Identify which cell holds the provided text, then report its [x, y] central coordinate. 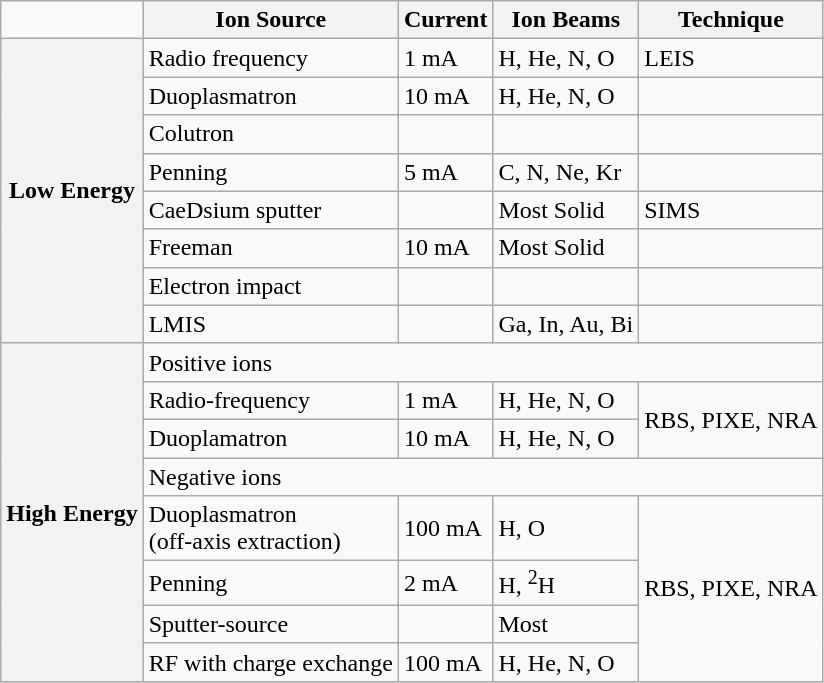
Duoplasmatron(off-axis extraction) [270, 528]
Duoplasmatron [270, 96]
Duoplamatron [270, 438]
RF with charge exchange [270, 662]
Negative ions [483, 477]
C, N, Ne, Kr [566, 172]
Radio frequency [270, 58]
5 mA [446, 172]
Current [446, 20]
Colutron [270, 134]
Most [566, 624]
Positive ions [483, 362]
CaeDsium sputter [270, 210]
Electron impact [270, 286]
Radio-frequency [270, 400]
H, O [566, 528]
Low Energy [72, 191]
SIMS [731, 210]
LMIS [270, 324]
H, 2H [566, 584]
LEIS [731, 58]
High Energy [72, 512]
Ga, In, Au, Bi [566, 324]
Technique [731, 20]
Freeman [270, 248]
Ion Source [270, 20]
Sputter-source [270, 624]
2 mA [446, 584]
Ion Beams [566, 20]
